Search for the cell housing the specified text and yield its (X, Y) center coordinate. 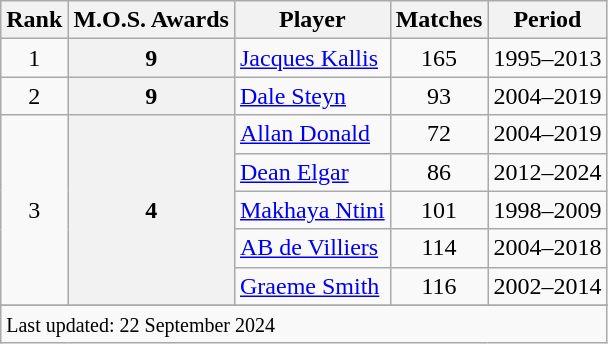
72 (439, 134)
Dale Steyn (312, 96)
Makhaya Ntini (312, 210)
M.O.S. Awards (152, 20)
101 (439, 210)
Graeme Smith (312, 286)
2002–2014 (548, 286)
Last updated: 22 September 2024 (304, 324)
Dean Elgar (312, 172)
86 (439, 172)
1998–2009 (548, 210)
2012–2024 (548, 172)
AB de Villiers (312, 248)
165 (439, 58)
3 (34, 210)
116 (439, 286)
93 (439, 96)
114 (439, 248)
Player (312, 20)
Rank (34, 20)
4 (152, 210)
2 (34, 96)
2004–2018 (548, 248)
1995–2013 (548, 58)
Allan Donald (312, 134)
1 (34, 58)
Matches (439, 20)
Jacques Kallis (312, 58)
Period (548, 20)
